Extract the (x, y) coordinate from the center of the cell holding the provided text.  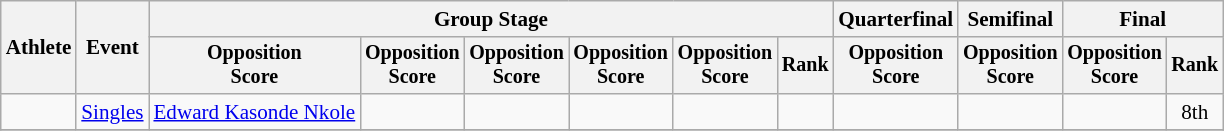
Group Stage (490, 18)
Singles (112, 112)
Edward Kasonde Nkole (254, 112)
Final (1142, 18)
Event (112, 48)
8th (1195, 112)
Athlete (39, 48)
Semifinal (1010, 18)
Quarterfinal (896, 18)
